Identify which cell holds the provided text, then report its [X, Y] central coordinate. 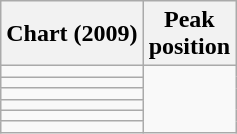
Chart (2009) [72, 34]
Peakposition [189, 34]
